Provide the (x, y) coordinate of the cell's center where the given text is located.  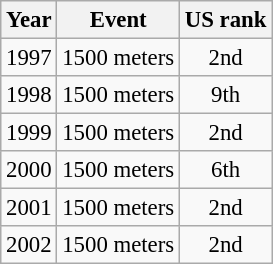
9th (225, 95)
US rank (225, 20)
2002 (29, 245)
Event (118, 20)
1999 (29, 133)
1997 (29, 58)
2001 (29, 208)
Year (29, 20)
1998 (29, 95)
6th (225, 170)
2000 (29, 170)
